Identify which cell holds the provided text, then report its (X, Y) central coordinate. 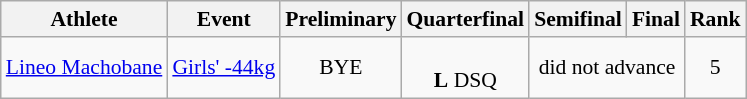
BYE (340, 68)
Athlete (84, 19)
L DSQ (466, 68)
Quarterfinal (466, 19)
Lineo Machobane (84, 68)
Girls' -44kg (224, 68)
Semifinal (578, 19)
Preliminary (340, 19)
did not advance (607, 68)
5 (716, 68)
Final (656, 19)
Event (224, 19)
Rank (716, 19)
